For the text-containing cell, return its midpoint in (x, y) coordinate format. 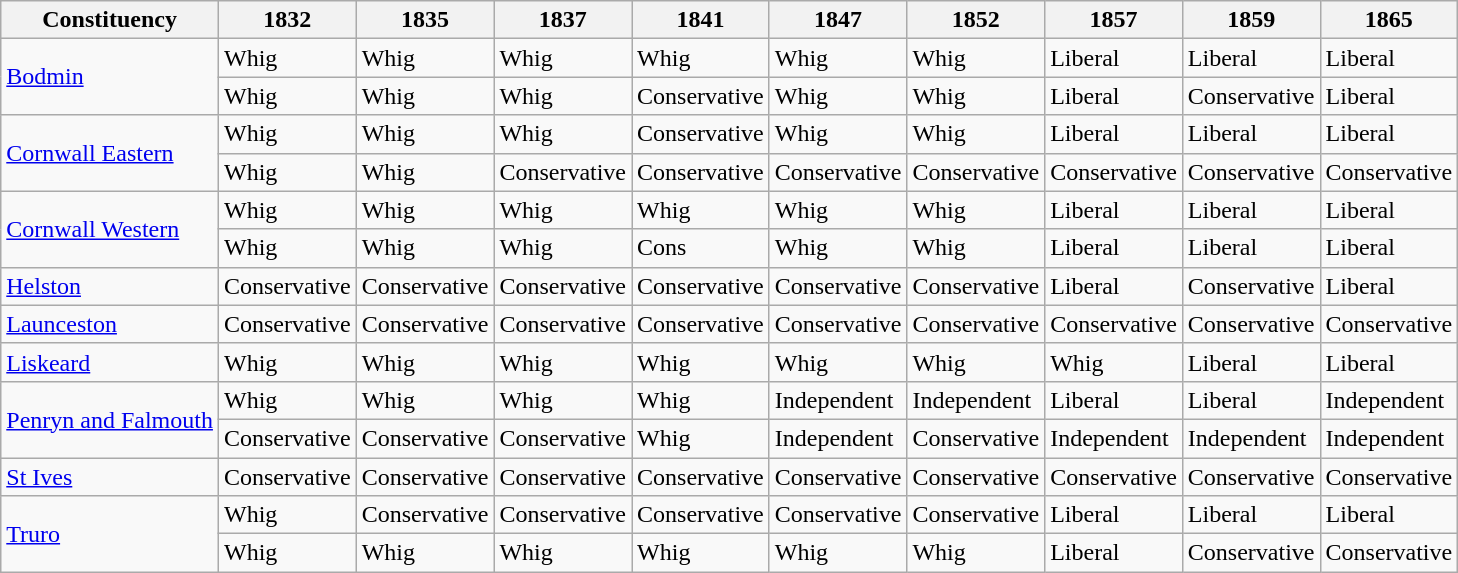
Cornwall Western (110, 229)
1835 (425, 20)
Launceston (110, 324)
1841 (701, 20)
1837 (563, 20)
Liskeard (110, 362)
1865 (1389, 20)
Penryn and Falmouth (110, 419)
Bodmin (110, 77)
St Ives (110, 477)
1847 (838, 20)
Truro (110, 534)
1852 (976, 20)
1859 (1251, 20)
Helston (110, 286)
1832 (287, 20)
Cons (701, 248)
Constituency (110, 20)
1857 (1114, 20)
Cornwall Eastern (110, 153)
